Search for the cell housing the specified text and yield its (x, y) center coordinate. 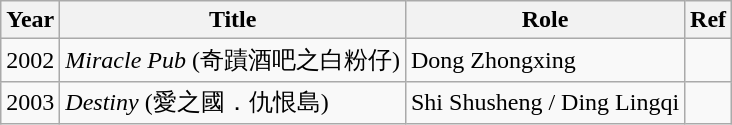
Miracle Pub (奇蹟酒吧之白粉仔) (233, 60)
Ref (708, 20)
Year (30, 20)
Title (233, 20)
2003 (30, 102)
Role (544, 20)
2002 (30, 60)
Dong Zhongxing (544, 60)
Destiny (愛之國．仇恨島) (233, 102)
Shi Shusheng / Ding Lingqi (544, 102)
